Locate the cell with the specified text and output its (X, Y) center coordinate. 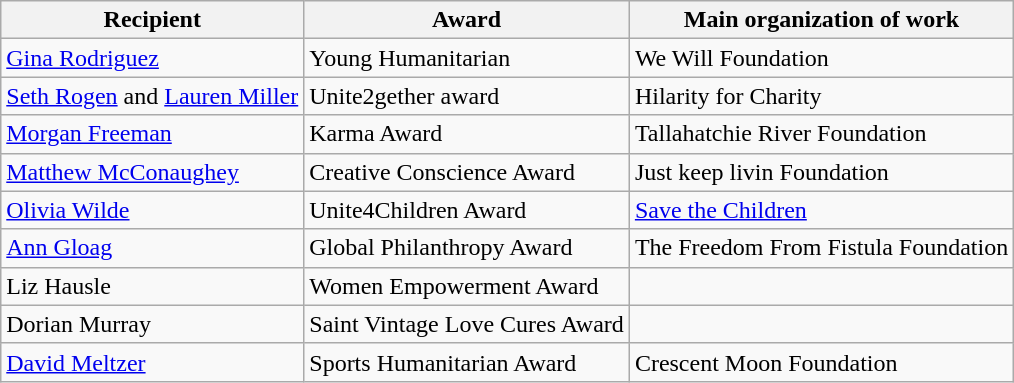
The Freedom From Fistula Foundation (821, 248)
We Will Foundation (821, 58)
Matthew McConaughey (152, 172)
Main organization of work (821, 20)
Ann Gloag (152, 248)
Young Humanitarian (467, 58)
Crescent Moon Foundation (821, 362)
Olivia Wilde (152, 210)
David Meltzer (152, 362)
Creative Conscience Award (467, 172)
Women Empowerment Award (467, 286)
Hilarity for Charity (821, 96)
Save the Children (821, 210)
Tallahatchie River Foundation (821, 134)
Award (467, 20)
Saint Vintage Love Cures Award (467, 324)
Global Philanthropy Award (467, 248)
Recipient (152, 20)
Unite2gether award (467, 96)
Morgan Freeman (152, 134)
Just keep livin Foundation (821, 172)
Gina Rodriguez (152, 58)
Karma Award (467, 134)
Dorian Murray (152, 324)
Liz Hausle (152, 286)
Sports Humanitarian Award (467, 362)
Seth Rogen and Lauren Miller (152, 96)
Unite4Children Award (467, 210)
